From the cell containing the given text, extract its center point as [X, Y] coordinate. 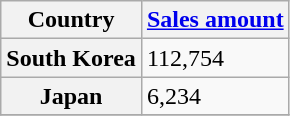
Japan [72, 96]
South Korea [72, 58]
6,234 [215, 96]
Country [72, 20]
112,754 [215, 58]
Sales amount [215, 20]
